For the text-containing cell, return its midpoint in [X, Y] coordinate format. 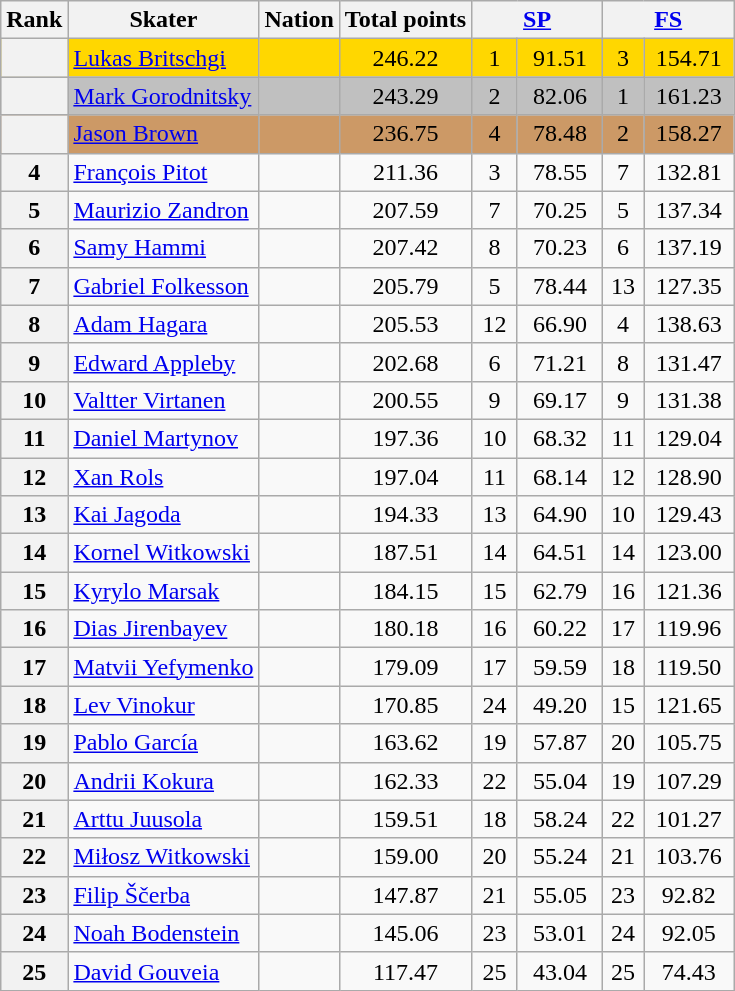
69.17 [560, 400]
Kornel Witkowski [164, 553]
Maurizio Zandron [164, 210]
Samy Hammi [164, 248]
123.00 [689, 553]
Mark Gorodnitsky [164, 96]
Adam Hagara [164, 324]
Rank [34, 20]
Arttu Juusola [164, 819]
82.06 [560, 96]
207.42 [405, 248]
194.33 [405, 515]
121.65 [689, 705]
163.62 [405, 743]
197.36 [405, 438]
Miłosz Witkowski [164, 857]
159.51 [405, 819]
Nation [299, 20]
59.59 [560, 667]
Kai Jagoda [164, 515]
Jason Brown [164, 134]
Edward Appleby [164, 362]
68.14 [560, 477]
246.22 [405, 58]
200.55 [405, 400]
131.47 [689, 362]
121.36 [689, 591]
179.09 [405, 667]
202.68 [405, 362]
103.76 [689, 857]
92.05 [689, 933]
60.22 [560, 629]
236.75 [405, 134]
158.27 [689, 134]
64.51 [560, 553]
43.04 [560, 971]
105.75 [689, 743]
64.90 [560, 515]
207.59 [405, 210]
57.87 [560, 743]
101.27 [689, 819]
184.15 [405, 591]
FS [668, 20]
55.24 [560, 857]
Lev Vinokur [164, 705]
91.51 [560, 58]
205.53 [405, 324]
78.44 [560, 286]
211.36 [405, 172]
Pablo García [164, 743]
117.47 [405, 971]
55.05 [560, 895]
66.90 [560, 324]
Skater [164, 20]
Total points [405, 20]
Lukas Britschgi [164, 58]
Xan Rols [164, 477]
Kyrylo Marsak [164, 591]
53.01 [560, 933]
137.19 [689, 248]
SP [538, 20]
Noah Bodenstein [164, 933]
68.32 [560, 438]
Filip Ščerba [164, 895]
58.24 [560, 819]
119.96 [689, 629]
205.79 [405, 286]
127.35 [689, 286]
78.48 [560, 134]
70.25 [560, 210]
161.23 [689, 96]
Daniel Martynov [164, 438]
138.63 [689, 324]
129.04 [689, 438]
187.51 [405, 553]
70.23 [560, 248]
François Pitot [164, 172]
Andrii Kokura [164, 781]
162.33 [405, 781]
Valtter Virtanen [164, 400]
Matvii Yefymenko [164, 667]
78.55 [560, 172]
74.43 [689, 971]
62.79 [560, 591]
Dias Jirenbayev [164, 629]
180.18 [405, 629]
137.34 [689, 210]
147.87 [405, 895]
154.71 [689, 58]
197.04 [405, 477]
107.29 [689, 781]
David Gouveia [164, 971]
49.20 [560, 705]
132.81 [689, 172]
129.43 [689, 515]
145.06 [405, 933]
119.50 [689, 667]
170.85 [405, 705]
Gabriel Folkesson [164, 286]
243.29 [405, 96]
71.21 [560, 362]
92.82 [689, 895]
131.38 [689, 400]
55.04 [560, 781]
159.00 [405, 857]
128.90 [689, 477]
